Scan for the cell matching the given text and deliver its (X, Y) coordinate at center. 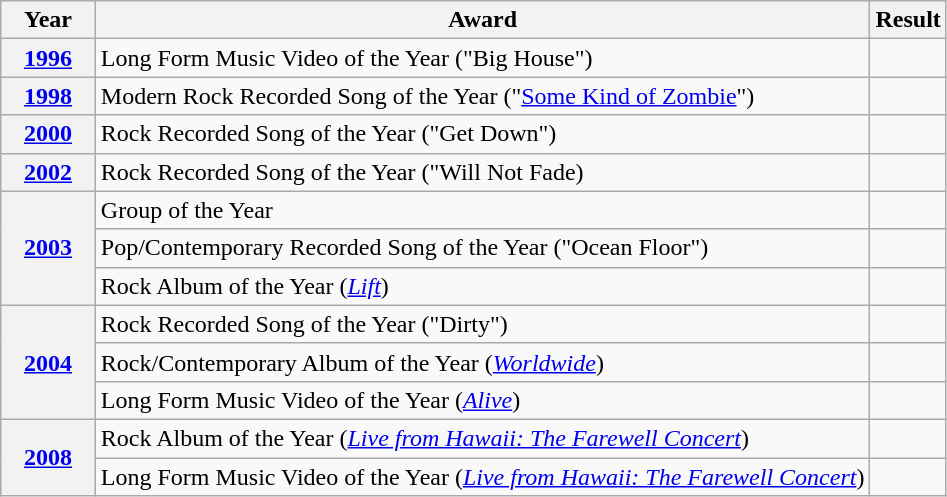
2002 (48, 172)
Year (48, 20)
Long Form Music Video of the Year ("Big House") (482, 58)
Rock Recorded Song of the Year ("Get Down") (482, 134)
2008 (48, 457)
Group of the Year (482, 210)
Rock Recorded Song of the Year ("Will Not Fade) (482, 172)
Award (482, 20)
Rock Album of the Year (Lift) (482, 286)
Long Form Music Video of the Year (Live from Hawaii: The Farewell Concert) (482, 477)
Rock Recorded Song of the Year ("Dirty") (482, 324)
Long Form Music Video of the Year (Alive) (482, 400)
1996 (48, 58)
1998 (48, 96)
Modern Rock Recorded Song of the Year ("Some Kind of Zombie") (482, 96)
2000 (48, 134)
Rock/Contemporary Album of the Year (Worldwide) (482, 362)
Pop/Contemporary Recorded Song of the Year ("Ocean Floor") (482, 248)
Rock Album of the Year (Live from Hawaii: The Farewell Concert) (482, 438)
2003 (48, 248)
2004 (48, 362)
Result (908, 20)
